Find where the given text appears and provide that cell's center as [x, y] coordinate. 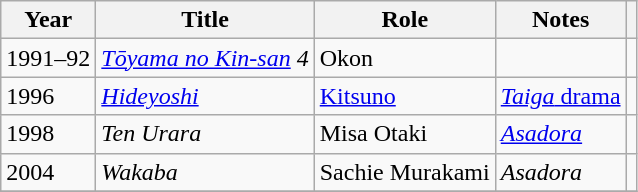
1991–92 [48, 58]
Tōyama no Kin-san 4 [205, 58]
Misa Otaki [404, 134]
Sachie Murakami [404, 172]
Hideyoshi [205, 96]
Kitsuno [404, 96]
Okon [404, 58]
Ten Urara [205, 134]
2004 [48, 172]
Wakaba [205, 172]
1996 [48, 96]
Year [48, 20]
Taiga drama [560, 96]
Notes [560, 20]
1998 [48, 134]
Role [404, 20]
Title [205, 20]
